For the text-containing cell, return its midpoint in (X, Y) coordinate format. 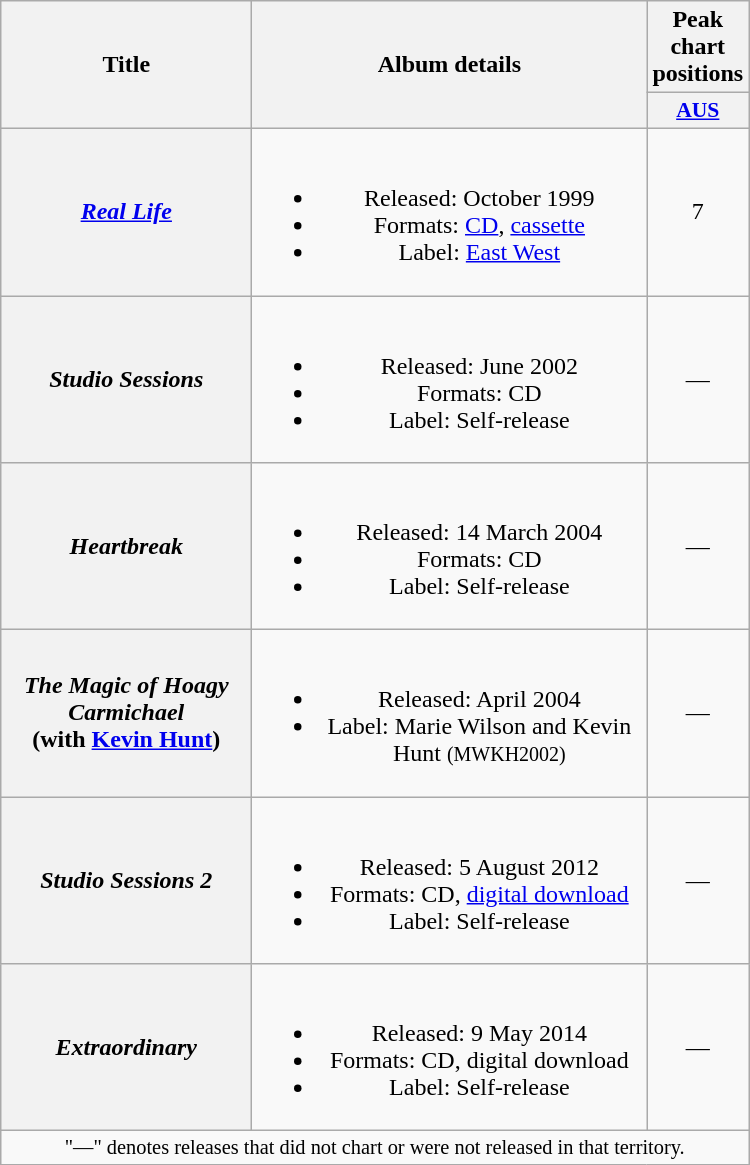
7 (698, 212)
Heartbreak (126, 546)
Released: October 1999Formats: CD, cassetteLabel: East West (450, 212)
Studio Sessions 2 (126, 880)
The Magic of Hoagy Carmichael (with Kevin Hunt) (126, 714)
Released: April 2004Label: Marie Wilson and Kevin Hunt (MWKH2002) (450, 714)
Title (126, 65)
Peakchartpositions (698, 47)
Released: 9 May 2014Formats: CD, digital downloadLabel: Self-release (450, 1048)
Released: 14 March 2004Formats: CDLabel: Self-release (450, 546)
"—" denotes releases that did not chart or were not released in that territory. (375, 1148)
Released: 5 August 2012Formats: CD, digital downloadLabel: Self-release (450, 880)
Studio Sessions (126, 380)
AUS (698, 111)
Album details (450, 65)
Extraordinary (126, 1048)
Real Life (126, 212)
Released: June 2002Formats: CDLabel: Self-release (450, 380)
